Locate the cell with the specified text and output its [X, Y] center coordinate. 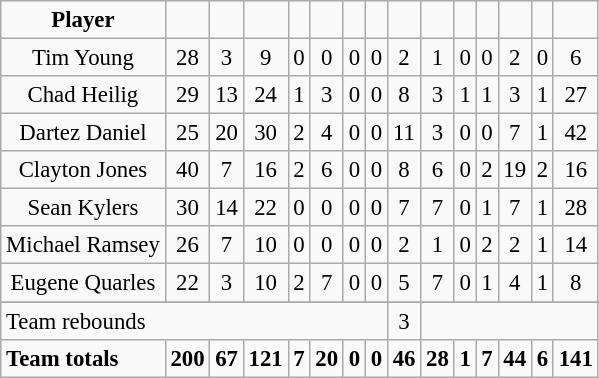
25 [188, 133]
13 [226, 95]
29 [188, 95]
Player [83, 20]
46 [404, 358]
24 [266, 95]
Michael Ramsey [83, 245]
121 [266, 358]
42 [576, 133]
Tim Young [83, 58]
19 [514, 170]
Team totals [83, 358]
Dartez Daniel [83, 133]
141 [576, 358]
40 [188, 170]
67 [226, 358]
Clayton Jones [83, 170]
11 [404, 133]
Eugene Quarles [83, 283]
Sean Kylers [83, 208]
5 [404, 283]
9 [266, 58]
200 [188, 358]
Chad Heilig [83, 95]
44 [514, 358]
Team rebounds [194, 321]
26 [188, 245]
27 [576, 95]
